For the text-containing cell, return its midpoint in [X, Y] coordinate format. 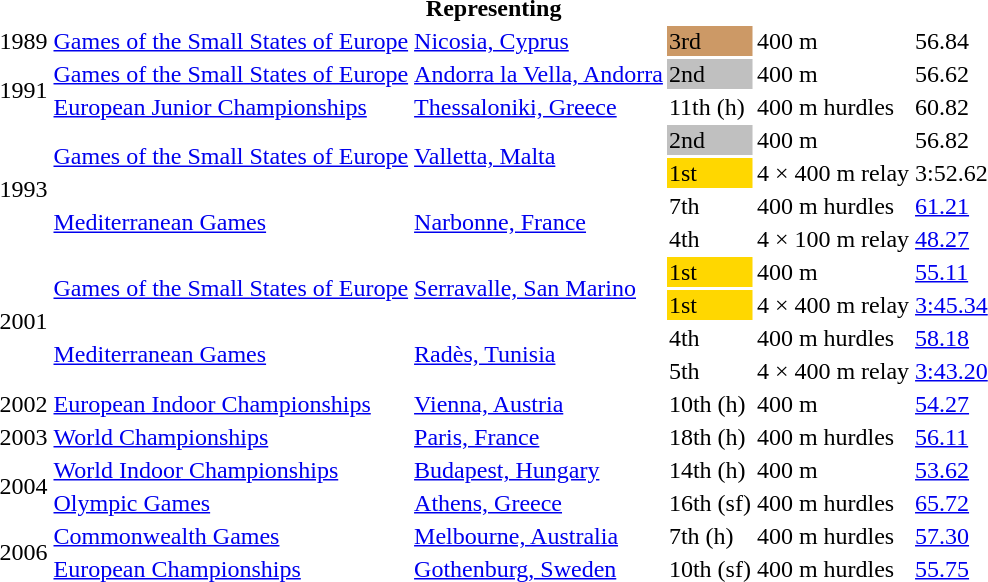
4 × 100 m relay [832, 239]
3rd [710, 41]
Radès, Tunisia [539, 354]
Narbonne, France [539, 222]
10th (h) [710, 404]
14th (h) [710, 470]
Serravalle, San Marino [539, 288]
European Indoor Championships [231, 404]
18th (h) [710, 437]
Olympic Games [231, 503]
Athens, Greece [539, 503]
7th (h) [710, 536]
11th (h) [710, 107]
Commonwealth Games [231, 536]
European Junior Championships [231, 107]
Budapest, Hungary [539, 470]
Valletta, Malta [539, 156]
Melbourne, Australia [539, 536]
Paris, France [539, 437]
Nicosia, Cyprus [539, 41]
Andorra la Vella, Andorra [539, 74]
7th [710, 206]
Vienna, Austria [539, 404]
Thessaloniki, Greece [539, 107]
5th [710, 371]
16th (sf) [710, 503]
World Championships [231, 437]
World Indoor Championships [231, 470]
